Search for the cell housing the specified text and yield its [X, Y] center coordinate. 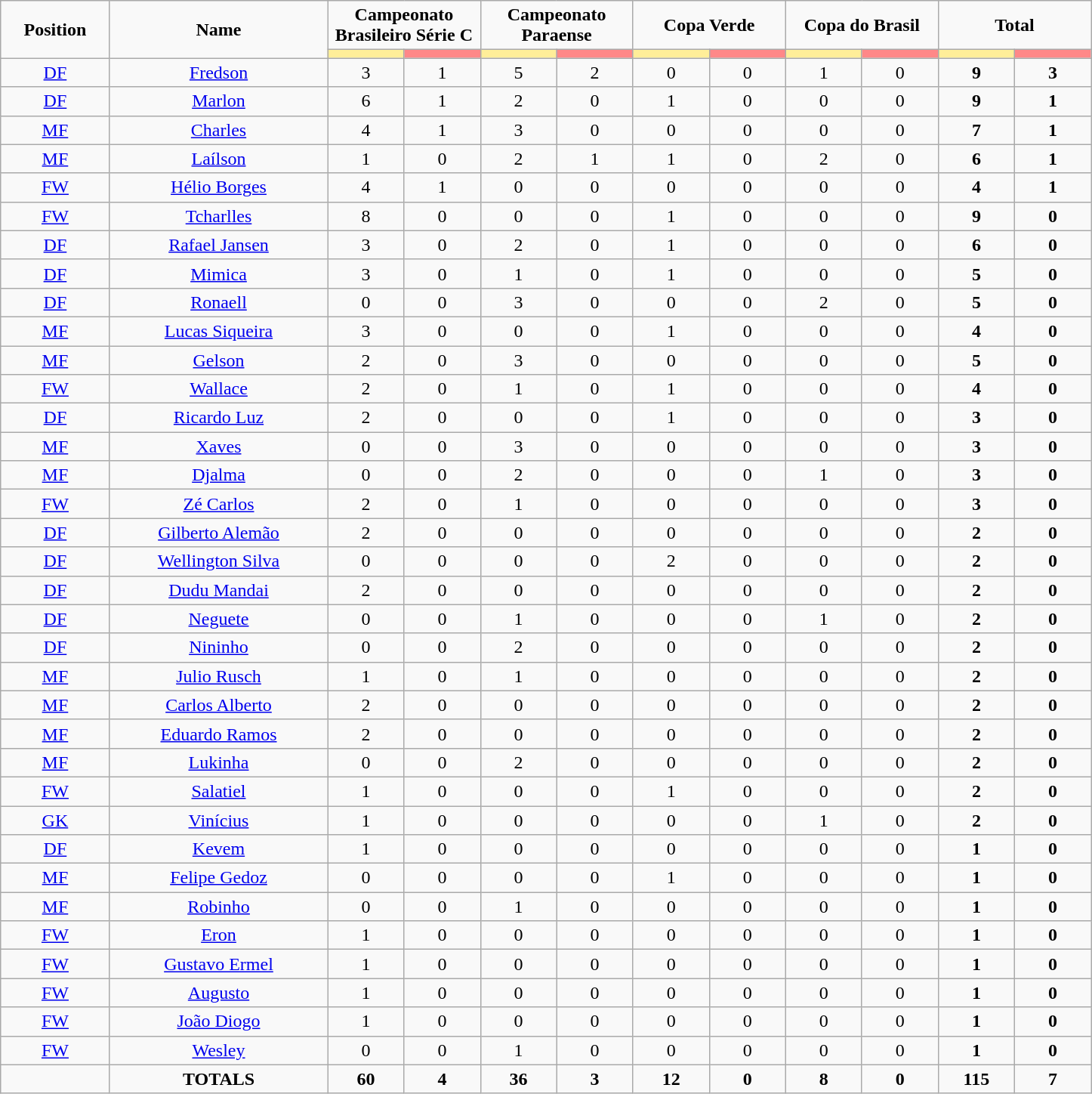
Gelson [219, 360]
60 [366, 1079]
Tcharlles [219, 216]
Lukinha [219, 762]
Kevem [219, 849]
Salatiel [219, 791]
Position [55, 29]
Eduardo Ramos [219, 734]
Felipe Gedoz [219, 878]
Wesley [219, 1050]
João Diogo [219, 1021]
Djalma [219, 475]
Ronaell [219, 302]
Zé Carlos [219, 504]
Ricardo Luz [219, 418]
Rafael Jansen [219, 245]
Copa Verde [709, 26]
Wellington Silva [219, 561]
Mimica [219, 273]
Copa do Brasil [862, 26]
Xaves [219, 447]
TOTALS [219, 1079]
Dudu Mandai [219, 590]
Vinícius [219, 820]
Eron [219, 935]
Julio Rusch [219, 676]
Lucas Siqueira [219, 331]
GK [55, 820]
Hélio Borges [219, 187]
Gustavo Ermel [219, 964]
Wallace [219, 389]
Campeonato Brasileiro Série C [404, 26]
Total [1014, 26]
Augusto [219, 993]
Charles [219, 130]
Name [219, 29]
Neguete [219, 619]
Robinho [219, 907]
Nininho [219, 647]
Laílson [219, 159]
Gilberto Alemão [219, 533]
Carlos Alberto [219, 705]
36 [518, 1079]
Campeonato Paraense [557, 26]
12 [671, 1079]
Fredson [219, 73]
115 [976, 1079]
Marlon [219, 101]
